Search for the cell housing the specified text and yield its [x, y] center coordinate. 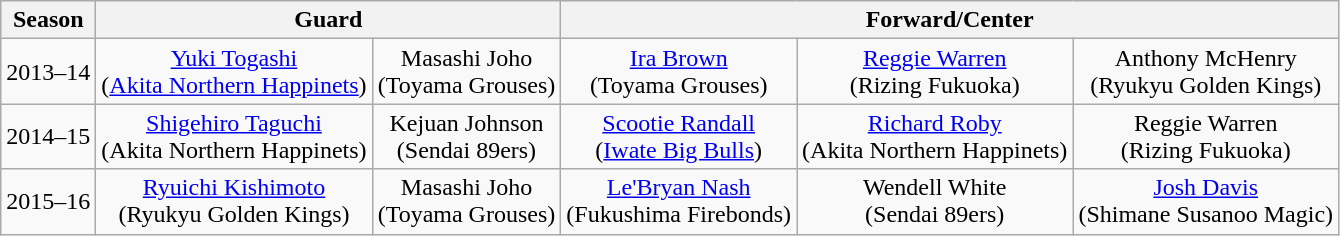
Ira Brown(Toyama Grouses) [679, 72]
Forward/Center [950, 20]
Season [48, 20]
Guard [328, 20]
Le'Bryan Nash(Fukushima Firebonds) [679, 202]
Ryuichi Kishimoto(Ryukyu Golden Kings) [234, 202]
Josh Davis(Shimane Susanoo Magic) [1206, 202]
2014–15 [48, 136]
Richard Roby(Akita Northern Happinets) [935, 136]
2015–16 [48, 202]
Wendell White(Sendai 89ers) [935, 202]
Shigehiro Taguchi(Akita Northern Happinets) [234, 136]
Kejuan Johnson(Sendai 89ers) [466, 136]
Scootie Randall(Iwate Big Bulls) [679, 136]
Anthony McHenry(Ryukyu Golden Kings) [1206, 72]
Yuki Togashi(Akita Northern Happinets) [234, 72]
2013–14 [48, 72]
